Return the [x, y] coordinate for the center point of the cell that contains the specified text.  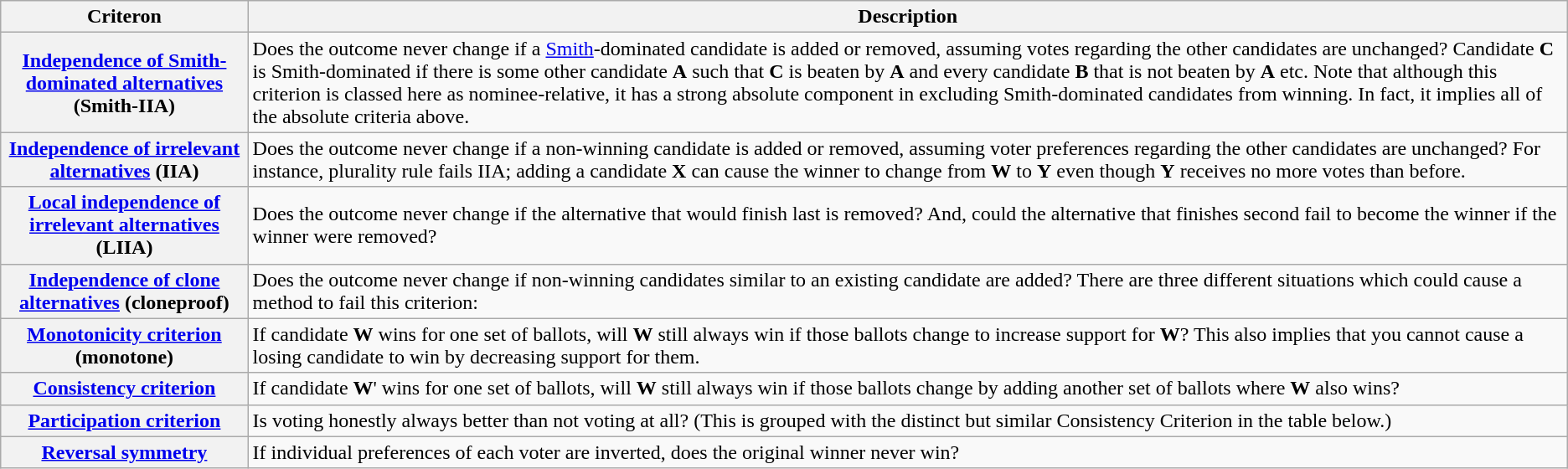
Criteron [124, 17]
Consistency criterion [124, 389]
Reversal symmetry [124, 452]
Local independence of irrelevant alternatives (LIIA) [124, 225]
Participation criterion [124, 420]
If individual preferences of each voter are inverted, does the original winner never win? [908, 452]
Is voting honestly always better than not voting at all? (This is grouped with the distinct but similar Consistency Criterion in the table below.) [908, 420]
Independence of Smith-dominated alternatives (Smith-IIA) [124, 82]
Independence of clone alternatives (cloneproof) [124, 291]
Independence of irrelevant alternatives (IIA) [124, 159]
If candidate W' wins for one set of ballots, will W still always win if those ballots change by adding another set of ballots where W also wins? [908, 389]
Monotonicity criterion (monotone) [124, 345]
Description [908, 17]
